Find where the given text appears and provide that cell's center as [x, y] coordinate. 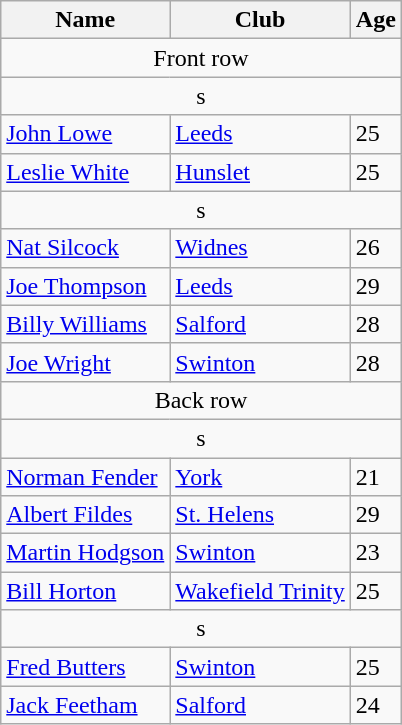
Leslie White [86, 172]
21 [376, 477]
23 [376, 553]
26 [376, 248]
Widnes [260, 248]
Back row [202, 400]
Front row [202, 58]
John Lowe [86, 134]
Bill Horton [86, 591]
Wakefield Trinity [260, 591]
St. Helens [260, 515]
Club [260, 20]
Age [376, 20]
Jack Feetham [86, 705]
Joe Thompson [86, 286]
Martin Hodgson [86, 553]
Billy Williams [86, 324]
York [260, 477]
Norman Fender [86, 477]
Hunslet [260, 172]
Nat Silcock [86, 248]
24 [376, 705]
Fred Butters [86, 667]
Name [86, 20]
Albert Fildes [86, 515]
Joe Wright [86, 362]
